Search for the cell housing the specified text and yield its (X, Y) center coordinate. 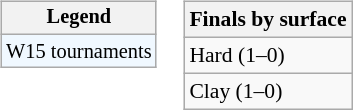
Finals by surface (268, 20)
W15 tournaments (78, 51)
Clay (1–0) (268, 91)
Legend (78, 18)
Hard (1–0) (268, 55)
